Return the [x, y] coordinate for the center point of the cell that contains the specified text.  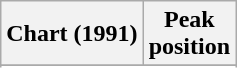
Peakposition [189, 34]
Chart (1991) [72, 34]
